From the cell containing the given text, extract its center point as [x, y] coordinate. 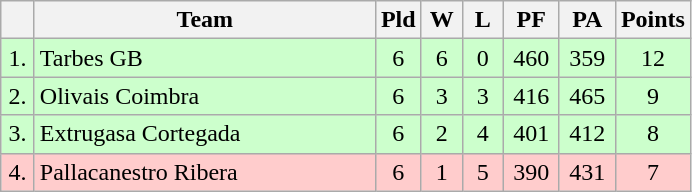
390 [531, 172]
12 [652, 58]
5 [482, 172]
412 [587, 134]
Pld [398, 20]
359 [587, 58]
1 [442, 172]
2 [442, 134]
460 [531, 58]
W [442, 20]
4. [18, 172]
0 [482, 58]
416 [531, 96]
465 [587, 96]
2. [18, 96]
1. [18, 58]
7 [652, 172]
431 [587, 172]
Olivais Coimbra [204, 96]
9 [652, 96]
401 [531, 134]
3. [18, 134]
L [482, 20]
Tarbes GB [204, 58]
PA [587, 20]
Points [652, 20]
4 [482, 134]
Pallacanestro Ribera [204, 172]
Extrugasa Cortegada [204, 134]
8 [652, 134]
Team [204, 20]
PF [531, 20]
